Search for the cell housing the specified text and yield its [x, y] center coordinate. 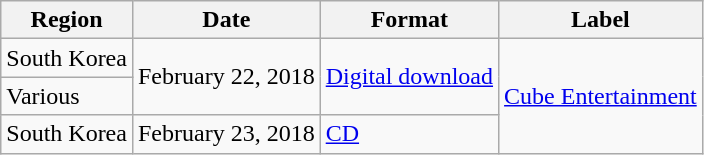
Various [67, 96]
Format [409, 20]
Region [67, 20]
Cube Entertainment [601, 96]
February 23, 2018 [226, 134]
Date [226, 20]
Digital download [409, 77]
February 22, 2018 [226, 77]
Label [601, 20]
CD [409, 134]
